Detect which cell encompasses the target text, then output its (X, Y) center coordinate. 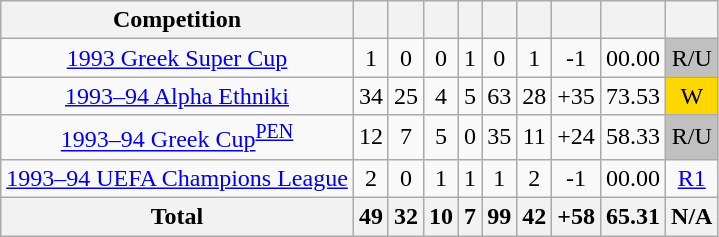
W (692, 96)
1993–94 Greek CupPEN (178, 138)
25 (406, 96)
73.53 (632, 96)
1993 Greek Super Cup (178, 58)
63 (500, 96)
35 (500, 138)
+35 (576, 96)
4 (440, 96)
+24 (576, 138)
28 (534, 96)
49 (370, 217)
1993–94 UEFA Champions League (178, 178)
1993–94 Alpha Ethniki (178, 96)
34 (370, 96)
42 (534, 217)
32 (406, 217)
R1 (692, 178)
N/A (692, 217)
65.31 (632, 217)
+58 (576, 217)
11 (534, 138)
99 (500, 217)
58.33 (632, 138)
Competition (178, 20)
10 (440, 217)
Total (178, 217)
12 (370, 138)
